Return (x, y) of the center of cell containing provided text 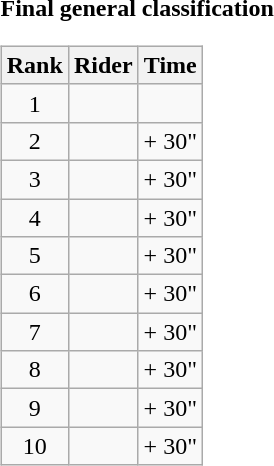
8 (34, 370)
4 (34, 217)
5 (34, 256)
Time (170, 65)
3 (34, 179)
Rank (34, 65)
10 (34, 446)
6 (34, 294)
9 (34, 408)
Rider (103, 65)
7 (34, 332)
2 (34, 141)
1 (34, 103)
